Extract the (X, Y) coordinate from the center of the cell holding the provided text.  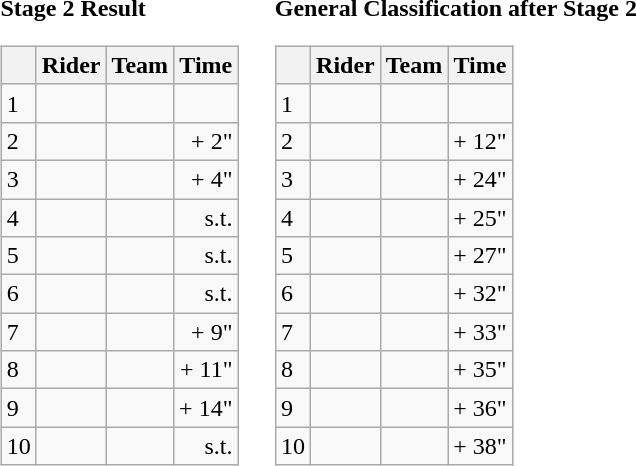
+ 36" (480, 408)
+ 32" (480, 294)
+ 33" (480, 332)
+ 35" (480, 370)
+ 12" (480, 141)
+ 11" (206, 370)
+ 2" (206, 141)
+ 25" (480, 217)
+ 9" (206, 332)
+ 14" (206, 408)
+ 38" (480, 446)
+ 24" (480, 179)
+ 27" (480, 256)
+ 4" (206, 179)
